From the cell containing the given text, extract its center point as [X, Y] coordinate. 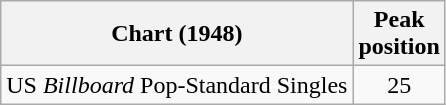
Chart (1948) [177, 34]
25 [399, 85]
Peakposition [399, 34]
US Billboard Pop-Standard Singles [177, 85]
